Output the [x, y] coordinate of the center of the cell containing the given text.  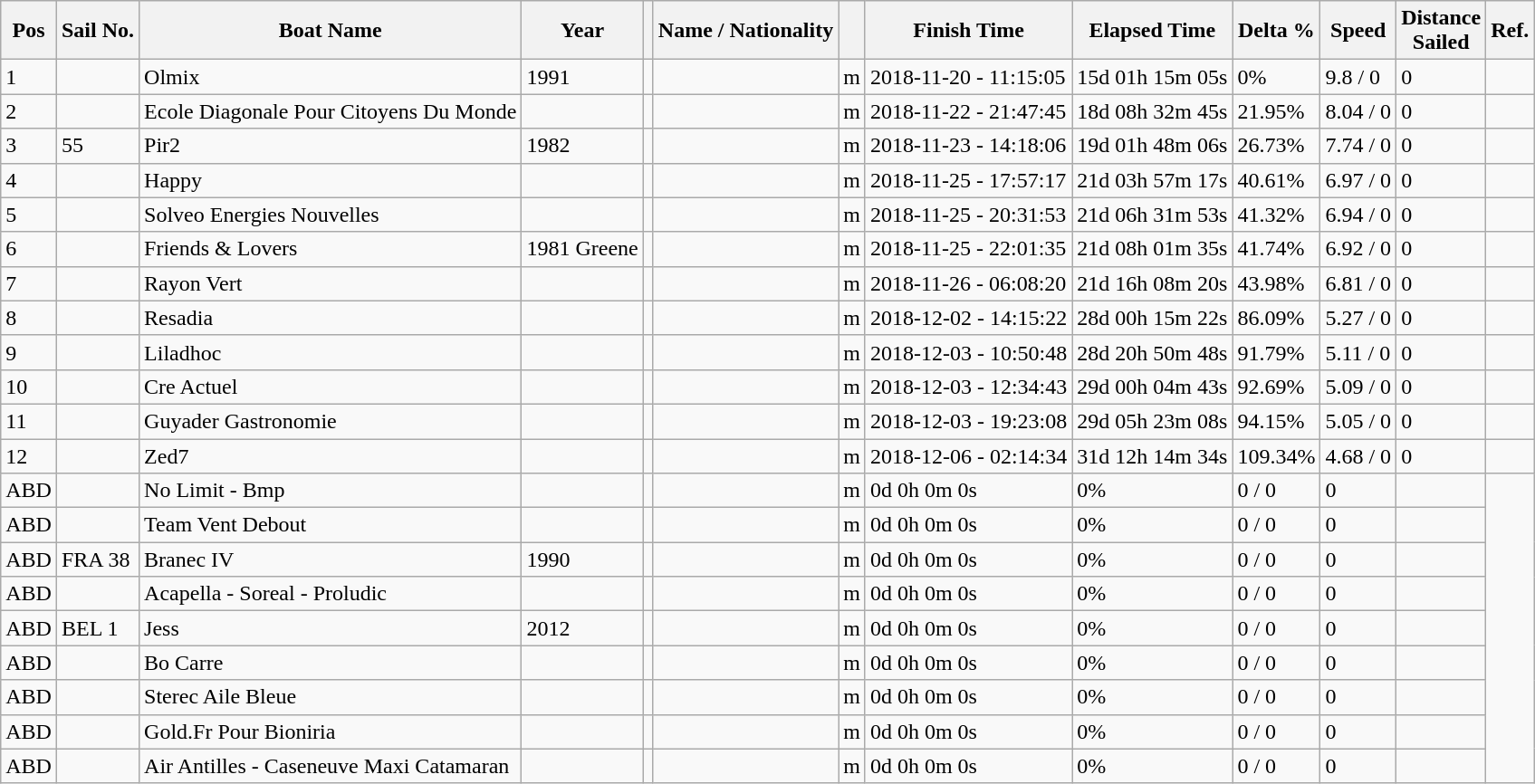
12 [29, 455]
2018-11-25 - 22:01:35 [968, 249]
8.04 / 0 [1358, 111]
94.15% [1277, 421]
2018-11-22 - 21:47:45 [968, 111]
55 [98, 146]
Solveo Energies Nouvelles [331, 215]
19d 01h 48m 06s [1152, 146]
Team Vent Debout [331, 525]
FRA 38 [98, 559]
5 [29, 215]
10 [29, 387]
9 [29, 352]
No Limit - Bmp [331, 491]
41.32% [1277, 215]
7 [29, 283]
Olmix [331, 77]
Happy [331, 180]
1990 [582, 559]
Gold.Fr Pour Bioniria [331, 731]
29d 05h 23m 08s [1152, 421]
21d 03h 57m 17s [1152, 180]
6.97 / 0 [1358, 180]
5.27 / 0 [1358, 318]
91.79% [1277, 352]
6.94 / 0 [1358, 215]
41.74% [1277, 249]
109.34% [1277, 455]
Speed [1358, 31]
5.09 / 0 [1358, 387]
Zed7 [331, 455]
21d 08h 01m 35s [1152, 249]
2012 [582, 628]
Jess [331, 628]
Pos [29, 31]
21d 16h 08m 20s [1152, 283]
Resadia [331, 318]
2018-12-03 - 10:50:48 [968, 352]
Sail No. [98, 31]
6 [29, 249]
2018-12-03 - 12:34:43 [968, 387]
2018-12-06 - 02:14:34 [968, 455]
18d 08h 32m 45s [1152, 111]
1 [29, 77]
Year [582, 31]
5.11 / 0 [1358, 352]
Name / Nationality [745, 31]
21d 06h 31m 53s [1152, 215]
5.05 / 0 [1358, 421]
1981 Greene [582, 249]
Friends & Lovers [331, 249]
6.81 / 0 [1358, 283]
2018-12-03 - 19:23:08 [968, 421]
2018-11-26 - 06:08:20 [968, 283]
43.98% [1277, 283]
Acapella - Soreal - Proludic [331, 594]
2018-11-25 - 17:57:17 [968, 180]
2018-11-23 - 14:18:06 [968, 146]
3 [29, 146]
Cre Actuel [331, 387]
Ecole Diagonale Pour Citoyens Du Monde [331, 111]
31d 12h 14m 34s [1152, 455]
9.8 / 0 [1358, 77]
28d 20h 50m 48s [1152, 352]
4 [29, 180]
Ref. [1511, 31]
Liladhoc [331, 352]
Distance Sailed [1442, 31]
1991 [582, 77]
7.74 / 0 [1358, 146]
92.69% [1277, 387]
Pir2 [331, 146]
BEL 1 [98, 628]
Boat Name [331, 31]
11 [29, 421]
29d 00h 04m 43s [1152, 387]
Air Antilles - Caseneuve Maxi Catamaran [331, 766]
Delta % [1277, 31]
2018-11-20 - 11:15:05 [968, 77]
Rayon Vert [331, 283]
86.09% [1277, 318]
4.68 / 0 [1358, 455]
6.92 / 0 [1358, 249]
Finish Time [968, 31]
Bo Carre [331, 663]
15d 01h 15m 05s [1152, 77]
2018-12-02 - 14:15:22 [968, 318]
1982 [582, 146]
40.61% [1277, 180]
28d 00h 15m 22s [1152, 318]
Sterec Aile Bleue [331, 697]
Guyader Gastronomie [331, 421]
26.73% [1277, 146]
2 [29, 111]
2018-11-25 - 20:31:53 [968, 215]
Branec IV [331, 559]
21.95% [1277, 111]
8 [29, 318]
Elapsed Time [1152, 31]
